Output the [X, Y] coordinate of the center of the cell containing the given text.  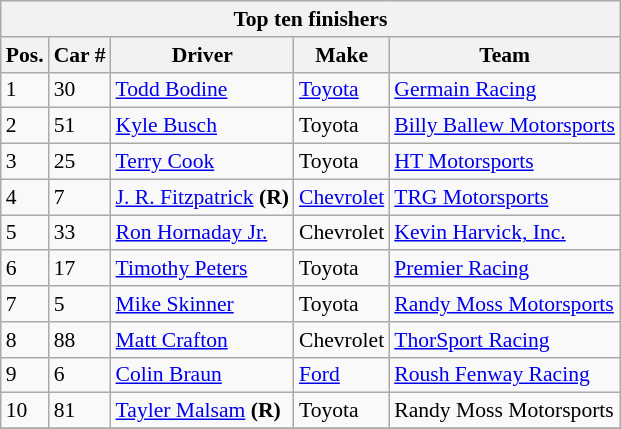
Driver [202, 55]
Car # [80, 55]
3 [25, 162]
Matt Crafton [202, 340]
ThorSport Racing [504, 340]
Kyle Busch [202, 126]
2 [25, 126]
88 [80, 340]
4 [25, 197]
9 [25, 375]
Germain Racing [504, 90]
Team [504, 55]
Pos. [25, 55]
HT Motorsports [504, 162]
Ron Hornaday Jr. [202, 233]
33 [80, 233]
TRG Motorsports [504, 197]
Todd Bodine [202, 90]
Terry Cook [202, 162]
Tayler Malsam (R) [202, 411]
51 [80, 126]
Timothy Peters [202, 269]
1 [25, 90]
Ford [342, 375]
Top ten finishers [310, 19]
25 [80, 162]
Colin Braun [202, 375]
8 [25, 340]
J. R. Fitzpatrick (R) [202, 197]
Make [342, 55]
Premier Racing [504, 269]
10 [25, 411]
Roush Fenway Racing [504, 375]
Kevin Harvick, Inc. [504, 233]
17 [80, 269]
Billy Ballew Motorsports [504, 126]
30 [80, 90]
81 [80, 411]
Mike Skinner [202, 304]
